Detect which cell encompasses the target text, then output its (x, y) center coordinate. 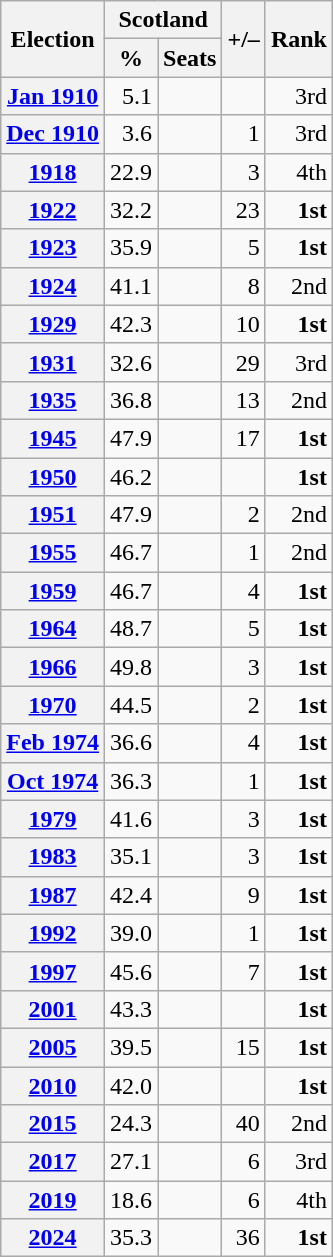
36.8 (130, 400)
1979 (53, 819)
17 (244, 438)
41.6 (130, 819)
1966 (53, 667)
2017 (53, 1162)
10 (244, 324)
9 (244, 895)
42.4 (130, 895)
Seats (190, 58)
Jan 1910 (53, 96)
2005 (53, 1047)
41.1 (130, 286)
32.6 (130, 362)
1923 (53, 248)
2015 (53, 1124)
1950 (53, 477)
1929 (53, 324)
29 (244, 362)
42.0 (130, 1085)
2001 (53, 1009)
35.9 (130, 248)
2024 (53, 1238)
1951 (53, 515)
1924 (53, 286)
22.9 (130, 172)
44.5 (130, 705)
Dec 1910 (53, 134)
36 (244, 1238)
1959 (53, 591)
1931 (53, 362)
2010 (53, 1085)
35.3 (130, 1238)
1970 (53, 705)
1935 (53, 400)
1992 (53, 933)
2019 (53, 1200)
32.2 (130, 210)
13 (244, 400)
36.6 (130, 743)
Rank (298, 39)
Feb 1974 (53, 743)
48.7 (130, 629)
39.5 (130, 1047)
39.0 (130, 933)
1997 (53, 971)
24.3 (130, 1124)
1918 (53, 172)
43.3 (130, 1009)
1987 (53, 895)
18.6 (130, 1200)
1945 (53, 438)
+/– (244, 39)
45.6 (130, 971)
3.6 (130, 134)
35.1 (130, 857)
1983 (53, 857)
Scotland (162, 20)
15 (244, 1047)
8 (244, 286)
7 (244, 971)
5.1 (130, 96)
49.8 (130, 667)
27.1 (130, 1162)
% (130, 58)
1955 (53, 553)
1922 (53, 210)
40 (244, 1124)
42.3 (130, 324)
Election (53, 39)
Oct 1974 (53, 781)
36.3 (130, 781)
1964 (53, 629)
46.2 (130, 477)
23 (244, 210)
